Pinpoint the cell where the given text exists, returning its [x, y] midpoint coordinate. 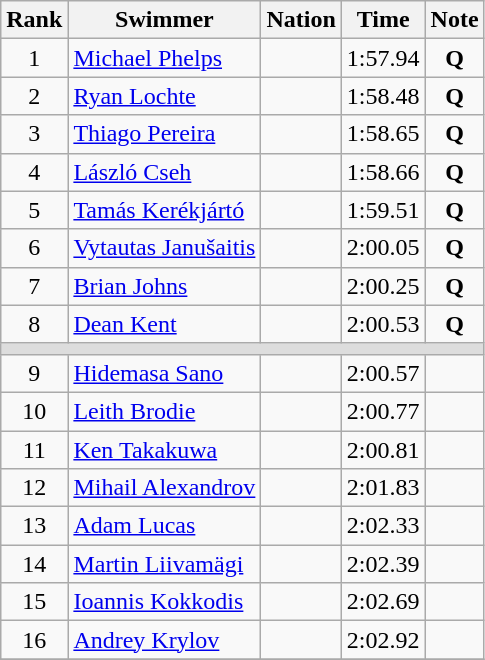
Mihail Alexandrov [164, 488]
1:58.48 [383, 96]
2:00.57 [383, 373]
Andrey Krylov [164, 640]
3 [34, 134]
5 [34, 210]
2:00.53 [383, 324]
Dean Kent [164, 324]
11 [34, 449]
Swimmer [164, 20]
2:00.05 [383, 248]
László Cseh [164, 172]
1:58.66 [383, 172]
1:59.51 [383, 210]
Michael Phelps [164, 58]
Leith Brodie [164, 411]
Adam Lucas [164, 526]
2:01.83 [383, 488]
1:58.65 [383, 134]
2:00.81 [383, 449]
2:02.39 [383, 564]
6 [34, 248]
16 [34, 640]
1:57.94 [383, 58]
2:02.69 [383, 602]
Tamás Kerékjártó [164, 210]
15 [34, 602]
7 [34, 286]
4 [34, 172]
Ken Takakuwa [164, 449]
Rank [34, 20]
Note [454, 20]
Brian Johns [164, 286]
2 [34, 96]
2:00.25 [383, 286]
9 [34, 373]
2:02.33 [383, 526]
14 [34, 564]
Martin Liivamägi [164, 564]
Time [383, 20]
2:02.92 [383, 640]
Ryan Lochte [164, 96]
Nation [301, 20]
Hidemasa Sano [164, 373]
8 [34, 324]
12 [34, 488]
10 [34, 411]
13 [34, 526]
Ioannis Kokkodis [164, 602]
1 [34, 58]
2:00.77 [383, 411]
Thiago Pereira [164, 134]
Vytautas Janušaitis [164, 248]
